Capture the cell that displays the provided text and extract its [x, y] central coordinate. 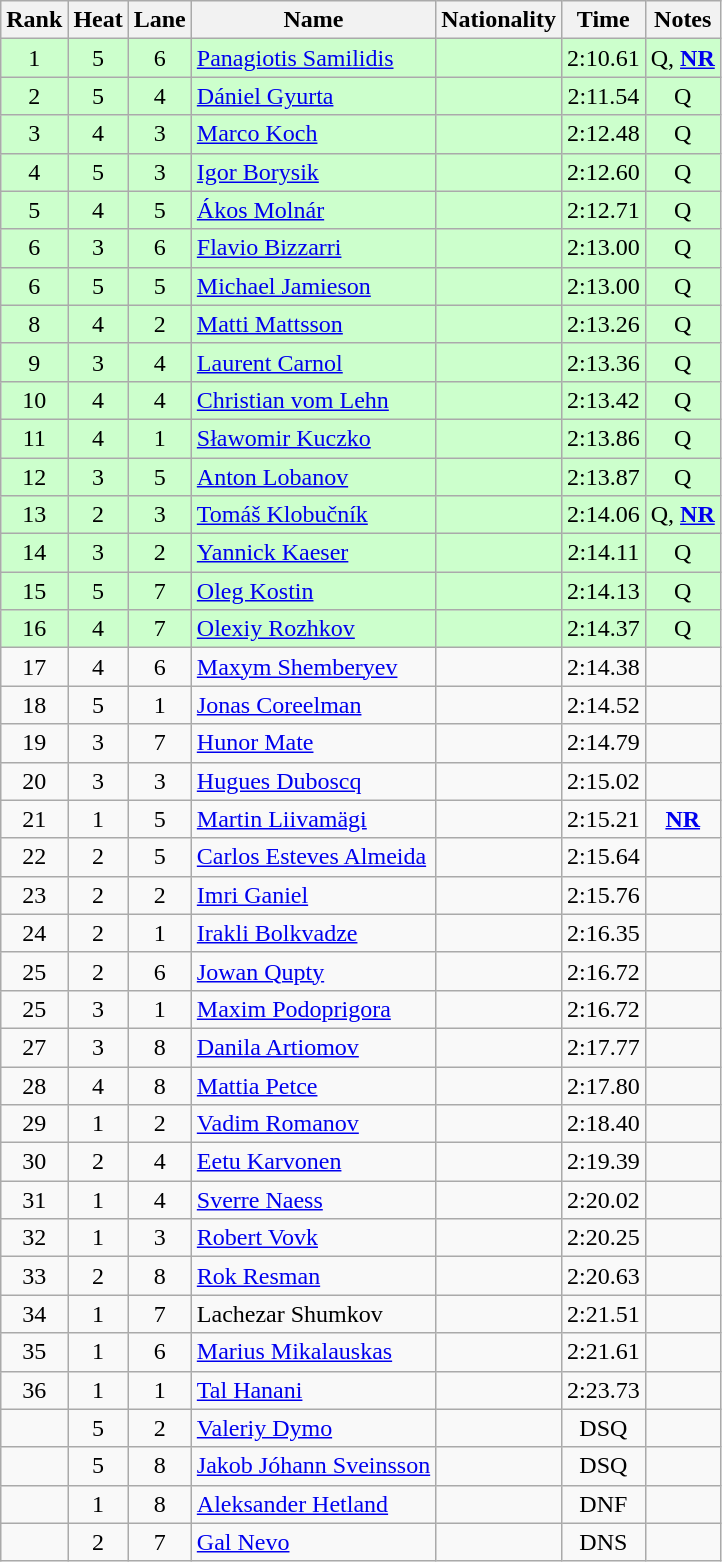
2:16.35 [603, 933]
Name [313, 20]
Danila Artiomov [313, 1047]
Carlos Esteves Almeida [313, 857]
Jakob Jóhann Sveinsson [313, 1466]
Sławomir Kuczko [313, 438]
Gal Nevo [313, 1542]
Maxym Shemberyev [313, 667]
23 [34, 895]
Tomáš Klobučník [313, 515]
Martin Liivamägi [313, 819]
Robert Vovk [313, 1238]
10 [34, 400]
2:14.52 [603, 705]
Olexiy Rozhkov [313, 629]
Michael Jamieson [313, 286]
32 [34, 1238]
Jowan Qupty [313, 971]
2:14.79 [603, 743]
Laurent Carnol [313, 362]
Jonas Coreelman [313, 705]
2:15.76 [603, 895]
2:20.63 [603, 1276]
Hunor Mate [313, 743]
11 [34, 438]
31 [34, 1200]
2:20.25 [603, 1238]
Notes [682, 20]
28 [34, 1085]
33 [34, 1276]
2:12.60 [603, 172]
2:10.61 [603, 58]
2:13.26 [603, 324]
Yannick Kaeser [313, 553]
12 [34, 477]
Christian vom Lehn [313, 400]
Irakli Bolkvadze [313, 933]
2:12.48 [603, 134]
2:13.86 [603, 438]
29 [34, 1124]
2:12.71 [603, 210]
2:18.40 [603, 1124]
Heat [98, 20]
2:15.21 [603, 819]
2:11.54 [603, 96]
9 [34, 362]
Lachezar Shumkov [313, 1314]
DNS [603, 1542]
Tal Hanani [313, 1390]
20 [34, 781]
Mattia Petce [313, 1085]
24 [34, 933]
Oleg Kostin [313, 591]
2:14.11 [603, 553]
Matti Mattsson [313, 324]
13 [34, 515]
Rok Resman [313, 1276]
NR [682, 819]
Ákos Molnár [313, 210]
2:15.64 [603, 857]
Panagiotis Samilidis [313, 58]
14 [34, 553]
Hugues Duboscq [313, 781]
2:14.37 [603, 629]
2:23.73 [603, 1390]
Flavio Bizzarri [313, 248]
Eetu Karvonen [313, 1162]
2:20.02 [603, 1200]
Valeriy Dymo [313, 1428]
17 [34, 667]
2:13.42 [603, 400]
Rank [34, 20]
2:21.61 [603, 1352]
27 [34, 1047]
18 [34, 705]
15 [34, 591]
35 [34, 1352]
Aleksander Hetland [313, 1504]
2:21.51 [603, 1314]
Anton Lobanov [313, 477]
34 [34, 1314]
Sverre Naess [313, 1200]
2:17.80 [603, 1085]
2:15.02 [603, 781]
16 [34, 629]
22 [34, 857]
2:17.77 [603, 1047]
2:13.87 [603, 477]
2:14.38 [603, 667]
Dániel Gyurta [313, 96]
Vadim Romanov [313, 1124]
36 [34, 1390]
Nationality [499, 20]
2:14.13 [603, 591]
30 [34, 1162]
21 [34, 819]
Marius Mikalauskas [313, 1352]
Marco Koch [313, 134]
2:14.06 [603, 515]
Lane [160, 20]
Time [603, 20]
19 [34, 743]
2:13.36 [603, 362]
2:19.39 [603, 1162]
DNF [603, 1504]
Maxim Podoprigora [313, 1009]
Igor Borysik [313, 172]
Imri Ganiel [313, 895]
